Output the (x, y) coordinate of the center of the cell containing the given text.  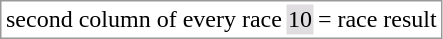
10 (300, 19)
second column of every race (144, 19)
= race result (377, 19)
